Extract the [x, y] coordinate from the center of the cell holding the provided text.  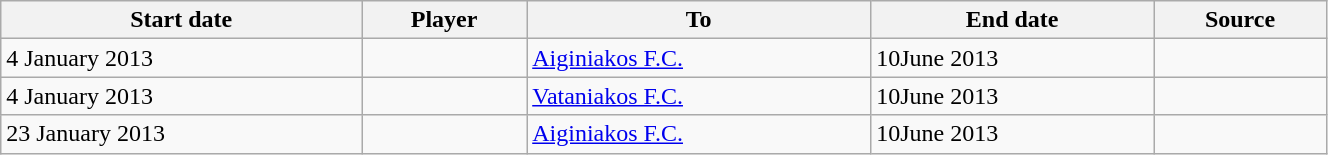
Start date [182, 20]
Vataniakos F.C. [699, 96]
23 January 2013 [182, 134]
Player [444, 20]
To [699, 20]
End date [1012, 20]
Source [1240, 20]
